Search for the cell housing the specified text and yield its (X, Y) center coordinate. 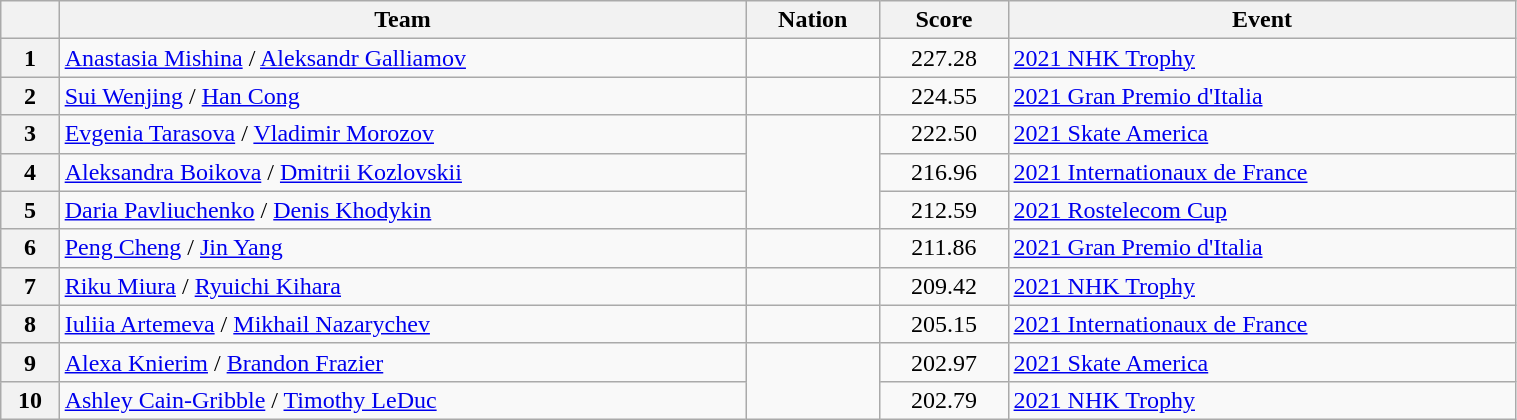
4 (30, 172)
Evgenia Tarasova / Vladimir Morozov (402, 134)
Alexa Knierim / Brandon Frazier (402, 362)
10 (30, 400)
Event (1262, 20)
Ashley Cain-Gribble / Timothy LeDuc (402, 400)
Nation (813, 20)
Aleksandra Boikova / Dmitrii Kozlovskii (402, 172)
5 (30, 210)
224.55 (944, 96)
211.86 (944, 248)
Riku Miura / Ryuichi Kihara (402, 286)
Peng Cheng / Jin Yang (402, 248)
216.96 (944, 172)
8 (30, 324)
7 (30, 286)
6 (30, 248)
2 (30, 96)
222.50 (944, 134)
202.79 (944, 400)
227.28 (944, 58)
9 (30, 362)
2021 Rostelecom Cup (1262, 210)
Anastasia Mishina / Aleksandr Galliamov (402, 58)
209.42 (944, 286)
3 (30, 134)
Iuliia Artemeva / Mikhail Nazarychev (402, 324)
Team (402, 20)
212.59 (944, 210)
202.97 (944, 362)
205.15 (944, 324)
1 (30, 58)
Sui Wenjing / Han Cong (402, 96)
Score (944, 20)
Daria Pavliuchenko / Denis Khodykin (402, 210)
